Pinpoint the cell where the given text exists, returning its [X, Y] midpoint coordinate. 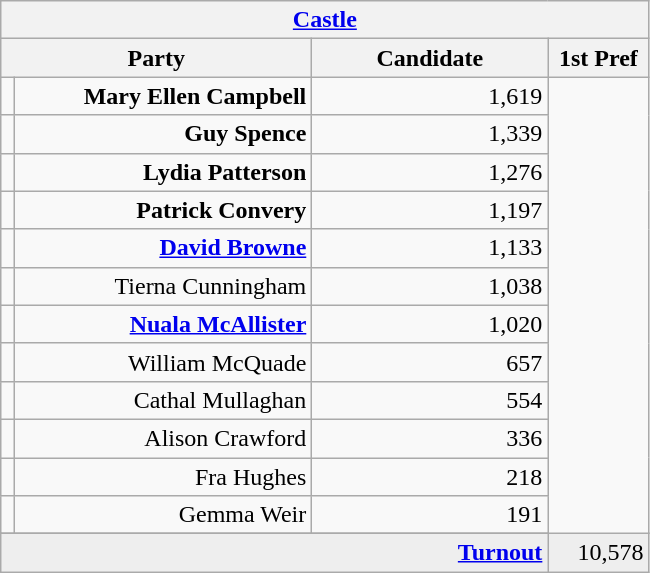
Guy Spence [164, 134]
1,020 [430, 324]
1,038 [430, 286]
1st Pref [598, 58]
554 [430, 400]
1,339 [430, 134]
336 [430, 438]
191 [430, 515]
David Browne [164, 248]
Castle [325, 20]
1,197 [430, 210]
Mary Ellen Campbell [164, 96]
Turnout [274, 553]
1,276 [430, 172]
218 [430, 477]
Lydia Patterson [164, 172]
Fra Hughes [164, 477]
Gemma Weir [164, 515]
657 [430, 362]
Patrick Convery [164, 210]
10,578 [598, 553]
Party [156, 58]
Tierna Cunningham [164, 286]
William McQuade [164, 362]
Nuala McAllister [164, 324]
Cathal Mullaghan [164, 400]
Candidate [430, 58]
Alison Crawford [164, 438]
1,133 [430, 248]
1,619 [430, 96]
